Capture the cell that displays the provided text and extract its [x, y] central coordinate. 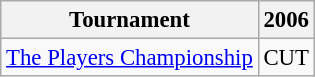
CUT [286, 58]
Tournament [130, 20]
The Players Championship [130, 58]
2006 [286, 20]
